Locate the cell with the specified text and output its (x, y) center coordinate. 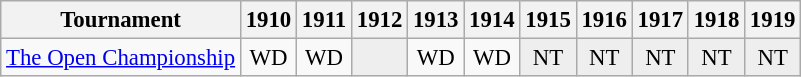
1918 (716, 20)
1912 (379, 20)
1910 (268, 20)
1917 (660, 20)
1913 (436, 20)
The Open Championship (121, 58)
1919 (773, 20)
1914 (492, 20)
1915 (548, 20)
Tournament (121, 20)
1916 (604, 20)
1911 (324, 20)
